Locate the cell with the specified text and output its [x, y] center coordinate. 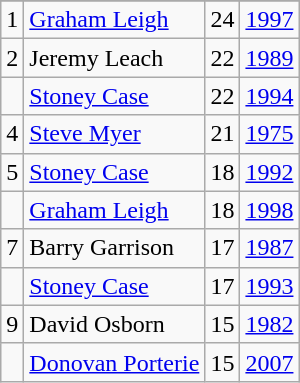
Jeremy Leach [114, 58]
1989 [270, 58]
2007 [270, 362]
4 [12, 134]
1998 [270, 210]
21 [222, 134]
2 [12, 58]
David Osborn [114, 324]
1992 [270, 172]
Steve Myer [114, 134]
5 [12, 172]
Barry Garrison [114, 248]
1997 [270, 20]
1975 [270, 134]
1 [12, 20]
7 [12, 248]
24 [222, 20]
Donovan Porterie [114, 362]
1987 [270, 248]
1994 [270, 96]
1993 [270, 286]
9 [12, 324]
1982 [270, 324]
